From the cell containing the given text, extract its center point as [X, Y] coordinate. 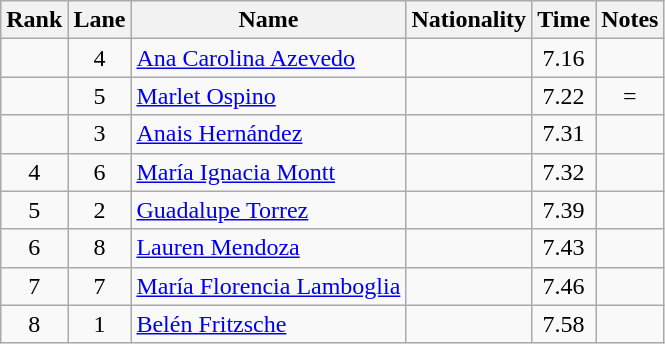
3 [100, 134]
María Ignacia Montt [268, 172]
Rank [34, 20]
7.43 [564, 248]
7.31 [564, 134]
1 [100, 324]
Nationality [469, 20]
2 [100, 210]
= [630, 96]
Name [268, 20]
Ana Carolina Azevedo [268, 58]
Lauren Mendoza [268, 248]
7.46 [564, 286]
María Florencia Lamboglia [268, 286]
Guadalupe Torrez [268, 210]
Lane [100, 20]
Notes [630, 20]
7.32 [564, 172]
Belén Fritzsche [268, 324]
7.22 [564, 96]
Time [564, 20]
Anais Hernández [268, 134]
7.16 [564, 58]
7.58 [564, 324]
7.39 [564, 210]
Marlet Ospino [268, 96]
